Determine the [X, Y] coordinate at the center of the cell enclosing the given text.  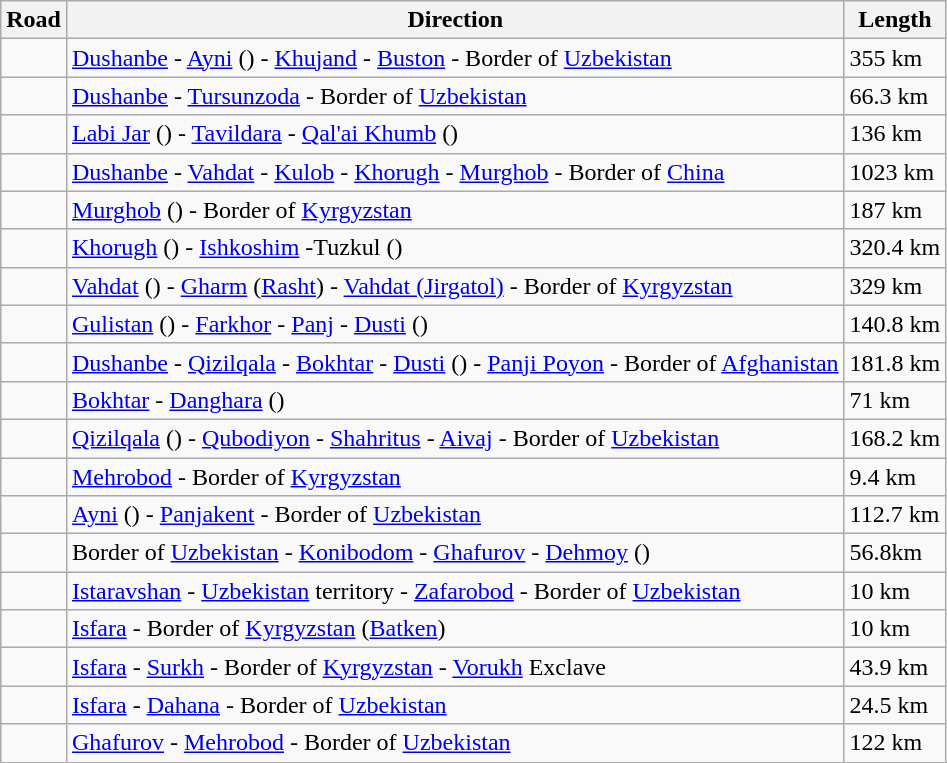
187 km [895, 210]
Khorugh () - Ishkoshim -Tuzkul () [455, 248]
Ayni () - Panjakent - Border of Uzbekistan [455, 515]
Murghob () - Border of Kyrgyzstan [455, 210]
Labi Jar () - Tavildara - Qal'ai Khumb () [455, 134]
Road [34, 20]
122 km [895, 743]
Qizilqala () - Qubodiyon - Shahritus - Aivaj - Border of Uzbekistan [455, 438]
Isfara - Border of Kyrgyzstan (Batken) [455, 629]
Length [895, 20]
Mehrobod - Border of Kyrgyzstan [455, 477]
Bokhtar - Danghara () [455, 400]
136 km [895, 134]
Istaravshan - Uzbekistan territory - Zafarobod - Border of Uzbekistan [455, 591]
66.3 km [895, 96]
Vahdat () - Gharm (Rasht) - Vahdat (Jirgatol) - Border of Kyrgyzstan [455, 286]
9.4 km [895, 477]
Dushanbe - Qizilqala - Bokhtar - Dusti () - Panji Poyon - Border of Afghanistan [455, 362]
1023 km [895, 172]
24.5 km [895, 705]
112.7 km [895, 515]
Dushanbe - Tursunzoda - Border of Uzbekistan [455, 96]
Dushanbe - Vahdat - Kulob - Khorugh - Murghob - Border of China [455, 172]
Direction [455, 20]
Gulistan () - Farkhor - Panj - Dusti () [455, 324]
355 km [895, 58]
Ghafurov - Mehrobod - Border of Uzbekistan [455, 743]
181.8 km [895, 362]
329 km [895, 286]
Isfara - Dahana - Border of Uzbekistan [455, 705]
Dushanbe - Ayni () - Khujand - Buston - Border of Uzbekistan [455, 58]
168.2 km [895, 438]
320.4 km [895, 248]
Isfara - Surkh - Border of Kyrgyzstan - Vorukh Exclave [455, 667]
56.8km [895, 553]
140.8 km [895, 324]
71 km [895, 400]
43.9 km [895, 667]
Border of Uzbekistan - Konibodom - Ghafurov - Dehmoy () [455, 553]
